For the text-containing cell, return its midpoint in (x, y) coordinate format. 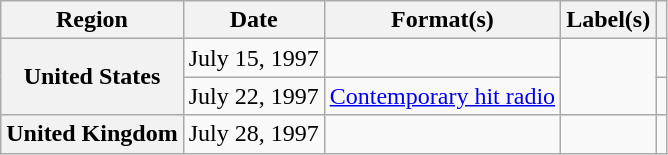
Region (92, 20)
Contemporary hit radio (442, 96)
Date (254, 20)
July 22, 1997 (254, 96)
July 28, 1997 (254, 134)
Format(s) (442, 20)
July 15, 1997 (254, 58)
United Kingdom (92, 134)
United States (92, 77)
Label(s) (608, 20)
